For the text-containing cell, return its midpoint in [X, Y] coordinate format. 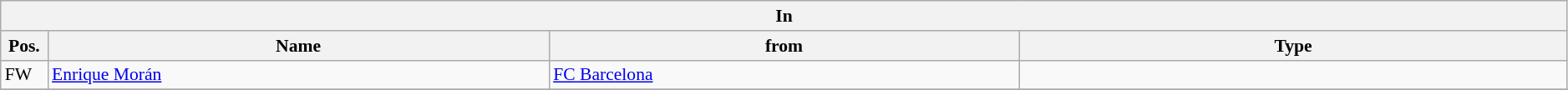
Pos. [24, 46]
Enrique Morán [298, 75]
In [784, 16]
Name [298, 46]
FC Barcelona [784, 75]
Type [1293, 46]
from [784, 46]
FW [24, 75]
